Capture the cell that displays the provided text and extract its (X, Y) central coordinate. 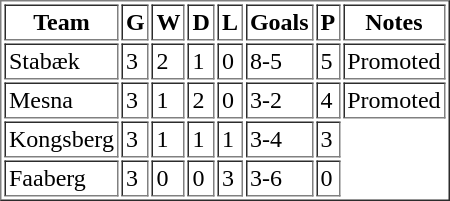
P (328, 22)
4 (328, 100)
Faaberg (61, 178)
Team (61, 22)
G (135, 22)
Stabæk (61, 62)
3-4 (279, 140)
5 (328, 62)
L (230, 22)
D (201, 22)
8-5 (279, 62)
Notes (394, 22)
W (168, 22)
3-2 (279, 100)
Goals (279, 22)
Kongsberg (61, 140)
Mesna (61, 100)
3-6 (279, 178)
